Extract the [X, Y] coordinate from the center of the cell holding the provided text.  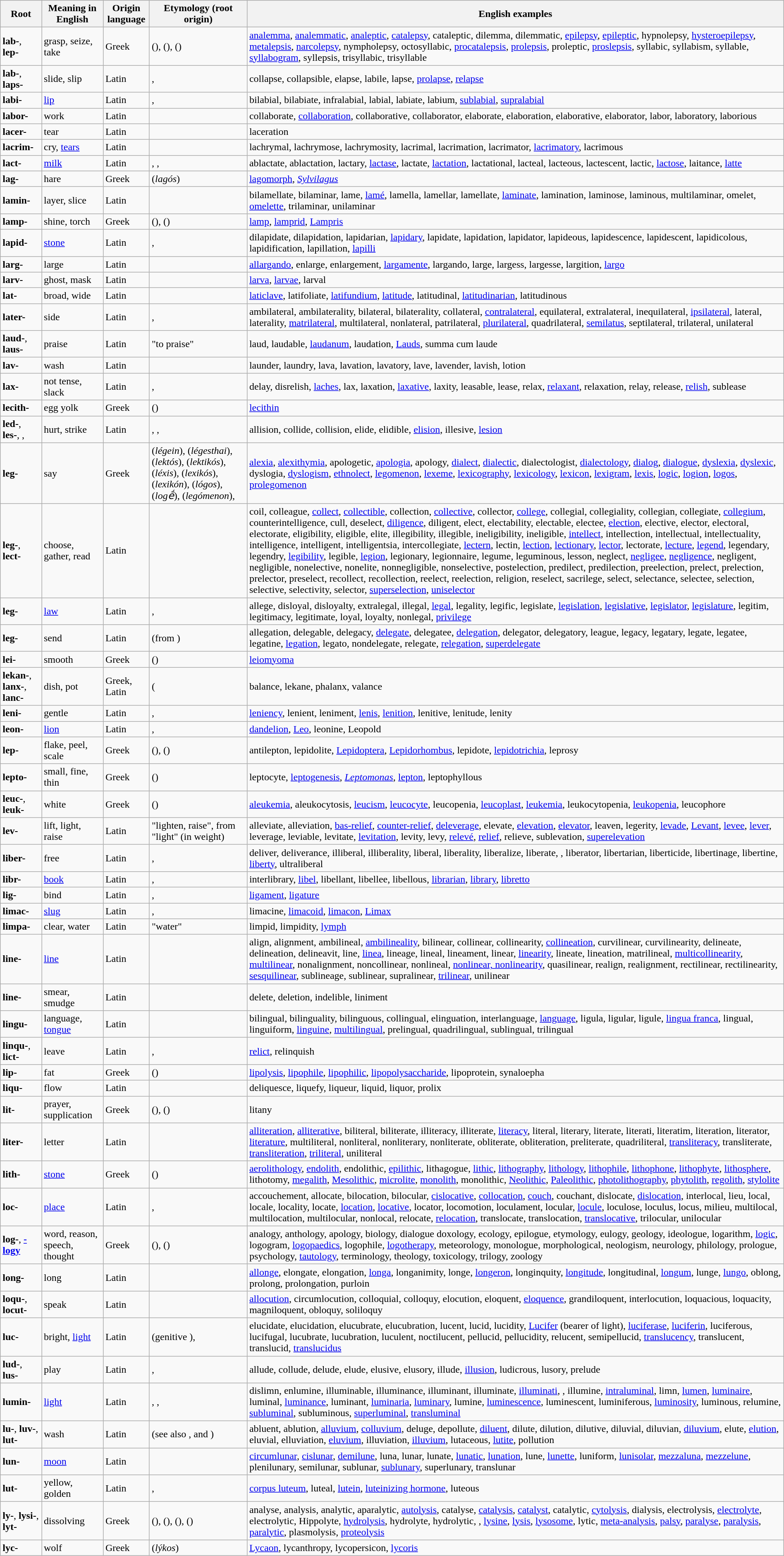
smooth [72, 659]
lapid- [21, 242]
luc- [21, 1337]
larva, larvae, larval [515, 280]
liqu- [21, 1088]
milk [72, 163]
say [72, 473]
hurt, strike [72, 429]
lit- [21, 1110]
lag- [21, 179]
prayer, supplication [72, 1110]
lip- [21, 1072]
later- [21, 317]
(from ) [198, 638]
corpus luteum, luteal, lutein, luteinizing hormone, luteous [515, 1489]
limac- [21, 911]
lu-, luv-, lut- [21, 1435]
work [72, 116]
place [72, 1207]
lekan-, lanx-, lanc- [21, 686]
log-, -logy [21, 1245]
not tense, slack [72, 386]
send [72, 638]
lion [72, 729]
flake, peel, scale [72, 750]
lamp- [21, 221]
relict, relinquish [515, 1051]
hare [72, 179]
lep- [21, 750]
larg- [21, 264]
lact- [21, 163]
language, tongue [72, 1024]
liter- [21, 1142]
lamin- [21, 200]
leni- [21, 713]
lagomorph, Sylvilagus [515, 179]
delete, deletion, indelible, liniment [515, 997]
lab-, laps- [21, 79]
lepto- [21, 777]
leiomyoma [515, 659]
Etymology (root origin) [198, 14]
( [198, 686]
lat- [21, 296]
word, reason, speech, thought [72, 1245]
laud-, laus- [21, 344]
slide, slip [72, 79]
dish, pot [72, 686]
lecith- [21, 408]
"to praise" [198, 344]
lud-, lus- [21, 1369]
limpid, limpidity, lymph [515, 927]
letter [72, 1142]
labi- [21, 100]
lax- [21, 386]
ligament, ligature [515, 895]
slug [72, 911]
limpa- [21, 927]
lachrymal, lachrymose, lachrymosity, lacrimal, lacrimation, lacrimator, lacrimatory, lacrimous [515, 147]
loc- [21, 1207]
speak [72, 1304]
Lycaon, lycanthropy, lycopersicon, lycoris [515, 1548]
(), (), () [198, 46]
lyc- [21, 1548]
bilabial, bilabiate, infralabial, labial, labiate, labium, sublabial, supralabial [515, 100]
aleukemia, aleukocytosis, leucism, leucocyte, leucopenia, leucoplast, leukemia, leukocytopenia, leukopenia, leucophore [515, 804]
ly-, lysi-, lyt- [21, 1521]
Meaning in English [72, 14]
laud, laudable, laudanum, laudation, Lauds, summa cum laude [515, 344]
smear, smudge [72, 997]
lut- [21, 1489]
lei- [21, 659]
gentle [72, 713]
cry, tears [72, 147]
lamp, lamprid, Lampris [515, 221]
leniency, lenient, leniment, lenis, lenition, lenitive, lenitude, lenity [515, 713]
Origin language [126, 14]
long- [21, 1278]
dandelion, Leo, leonine, Leopold [515, 729]
layer, slice [72, 200]
leuc-, leuk- [21, 804]
balance, lekane, phalanx, valance [515, 686]
clear, water [72, 927]
laticlave, latifoliate, latifundium, latitude, latitudinal, latitudinarian, latitudinous [515, 296]
law [72, 611]
allargando, enlarge, enlargement, largamente, largando, large, largess, largesse, largition, largo [515, 264]
loqu-, locut- [21, 1304]
moon [72, 1461]
libr- [21, 879]
lacrim- [21, 147]
ghost, mask [72, 280]
light [72, 1402]
bright, light [72, 1337]
collaborate, collaboration, collaborative, collaborator, elaborate, elaboration, elaborative, elaborator, labor, laboratory, laborious [515, 116]
leptocyte, leptogenesis, Leptomonas, lepton, leptophyllous [515, 777]
allision, collide, collision, elide, elidible, elision, illesive, lesion [515, 429]
"water" [198, 927]
lav- [21, 365]
wolf [72, 1548]
dissolving [72, 1521]
Greek, Latin [126, 686]
litany [515, 1110]
ablactate, ablactation, lactary, lactase, lactate, lactation, lactational, lacteal, lacteous, lactescent, lactic, lactose, laitance, latte [515, 163]
lip [72, 100]
yellow, golden [72, 1489]
linqu-, lict- [21, 1051]
shine, torch [72, 221]
bind [72, 895]
"lighten, raise", from "light" (in weight) [198, 831]
lacer- [21, 132]
side [72, 317]
small, fine, thin [72, 777]
fat [72, 1072]
lith- [21, 1174]
leon- [21, 729]
Root [21, 14]
flow [72, 1088]
leave [72, 1051]
(légein), (légesthai), (lektós), (lektikós), (léxis), (lexikós), (lexikón), (lógos), (logḗ), (legómenon), [198, 473]
lig- [21, 895]
(), (), (), () [198, 1521]
long [72, 1278]
(lagós) [198, 179]
lab-, lep- [21, 46]
large [72, 264]
allude, collude, delude, elude, elusive, elusory, illude, illusion, ludicrous, lusory, prelude [515, 1369]
line [72, 959]
choose, gather, read [72, 551]
leg-, lect- [21, 551]
free [72, 858]
grasp, seize, take [72, 46]
(see also , and ) [198, 1435]
lun- [21, 1461]
liber- [21, 858]
collapse, collapsible, elapse, labile, lapse, prolapse, relapse [515, 79]
larv- [21, 280]
limacine, limacoid, limacon, Limax [515, 911]
English examples [515, 14]
lumin- [21, 1402]
white [72, 804]
egg yolk [72, 408]
(lýkos) [198, 1548]
lift, light, raise [72, 831]
interlibrary, libel, libellant, libellee, libellous, librarian, library, libretto [515, 879]
broad, wide [72, 296]
play [72, 1369]
tear [72, 132]
labor- [21, 116]
(genitive ), [198, 1337]
lingu- [21, 1024]
praise [72, 344]
lecithin [515, 408]
launder, laundry, lava, lavation, lavatory, lave, lavender, lavish, lotion [515, 365]
led-, les-, , [21, 429]
antilepton, lepidolite, Lepidoptera, Lepidorhombus, lepidote, lepidotrichia, leprosy [515, 750]
laceration [515, 132]
delay, disrelish, laches, lax, laxation, laxative, laxity, leasable, lease, relax, relaxant, relaxation, relay, release, relish, sublease [515, 386]
book [72, 879]
lev- [21, 831]
lipolysis, lipophile, lipophilic, lipopolysaccharide, lipoprotein, synaloepha [515, 1072]
deliquesce, liquefy, liqueur, liquid, liquor, prolix [515, 1088]
